Search for the cell housing the specified text and yield its [x, y] center coordinate. 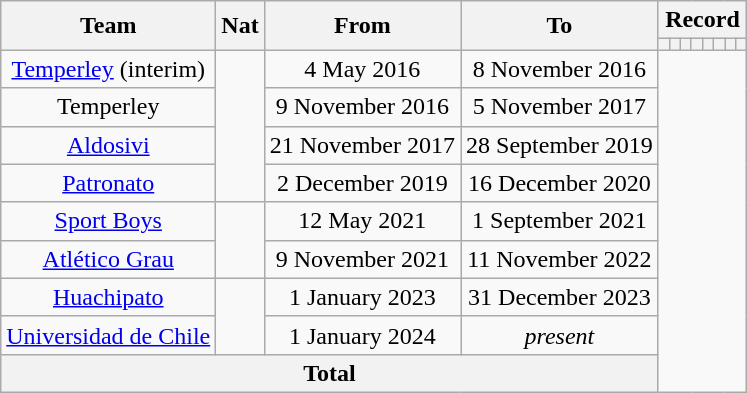
28 September 2019 [560, 145]
11 November 2022 [560, 259]
To [560, 26]
Universidad de Chile [108, 335]
Record [702, 20]
Patronato [108, 183]
Atlético Grau [108, 259]
16 December 2020 [560, 183]
1 January 2023 [362, 297]
12 May 2021 [362, 221]
Nat [240, 26]
2 December 2019 [362, 183]
4 May 2016 [362, 69]
Sport Boys [108, 221]
Total [330, 373]
31 December 2023 [560, 297]
Temperley [108, 107]
Team [108, 26]
Temperley (interim) [108, 69]
9 November 2016 [362, 107]
8 November 2016 [560, 69]
9 November 2021 [362, 259]
Huachipato [108, 297]
21 November 2017 [362, 145]
1 September 2021 [560, 221]
From [362, 26]
present [560, 335]
Aldosivi [108, 145]
5 November 2017 [560, 107]
1 January 2024 [362, 335]
